Provide the [x, y] coordinate of the cell's center where the given text is located.  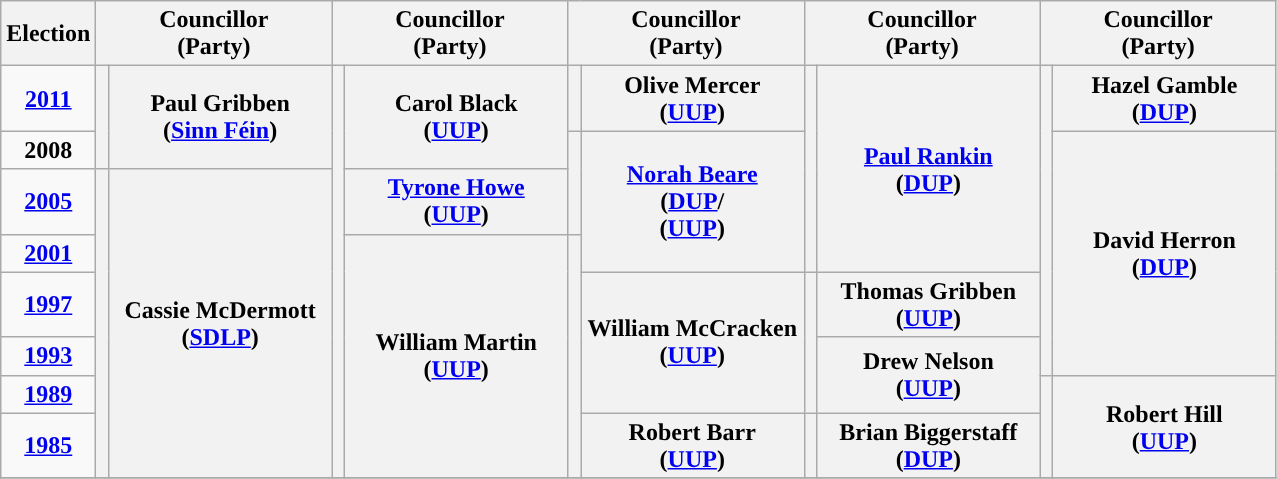
William Martin (UUP) [456, 356]
William McCracken (UUP) [692, 342]
Robert Barr (UUP) [692, 446]
Tyrone Howe (UUP) [456, 202]
Thomas Gribben (UUP) [929, 304]
Robert Hill (UUP) [1165, 426]
Hazel Gamble (DUP) [1165, 98]
2001 [48, 253]
Cassie McDermott (SDLP) [220, 324]
Olive Mercer (UUP) [692, 98]
1997 [48, 304]
David Herron (DUP) [1165, 253]
Paul Rankin (DUP) [929, 169]
Drew Nelson (UUP) [929, 375]
2011 [48, 98]
Election [48, 34]
1993 [48, 356]
Carol Black (UUP) [456, 118]
Brian Biggerstaff (DUP) [929, 446]
1985 [48, 446]
Paul Gribben (Sinn Féin) [220, 118]
Norah Beare (DUP/ (UUP) [692, 202]
2005 [48, 202]
2008 [48, 150]
1989 [48, 394]
